Determine the [X, Y] coordinate at the center of the cell enclosing the given text.  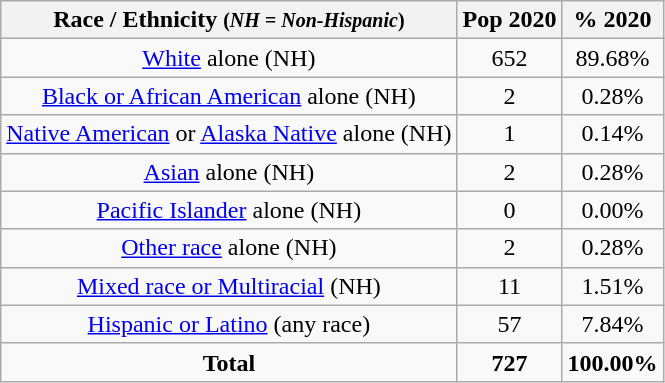
Pacific Islander alone (NH) [229, 210]
0.00% [612, 210]
57 [510, 324]
Native American or Alaska Native alone (NH) [229, 134]
652 [510, 58]
Total [229, 362]
1.51% [612, 286]
0 [510, 210]
1 [510, 134]
100.00% [612, 362]
White alone (NH) [229, 58]
Black or African American alone (NH) [229, 96]
7.84% [612, 324]
% 2020 [612, 20]
0.14% [612, 134]
Other race alone (NH) [229, 248]
89.68% [612, 58]
727 [510, 362]
Mixed race or Multiracial (NH) [229, 286]
Race / Ethnicity (NH = Non-Hispanic) [229, 20]
Hispanic or Latino (any race) [229, 324]
11 [510, 286]
Asian alone (NH) [229, 172]
Pop 2020 [510, 20]
